Search for the cell housing the specified text and yield its (x, y) center coordinate. 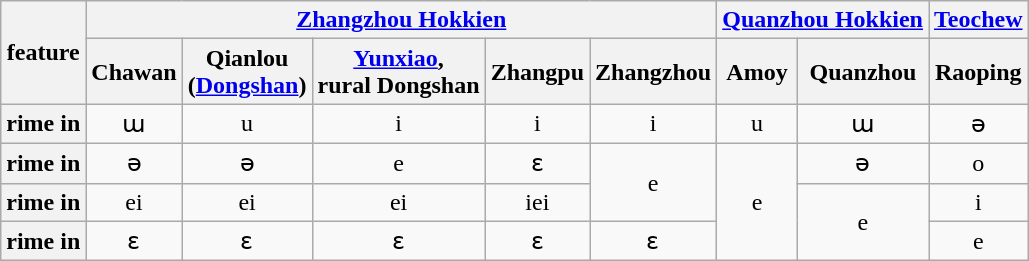
Raoping (978, 72)
Zhangzhou Hokkien (402, 20)
feature (44, 52)
o (978, 163)
Quanzhou Hokkien (823, 20)
Yunxiao,rural Dongshan (398, 72)
Zhangpu (537, 72)
Qianlou(Dongshan) (247, 72)
Teochew (978, 20)
iei (537, 202)
Zhangzhou (654, 72)
Chawan (134, 72)
Amoy (758, 72)
Quanzhou (862, 72)
